From the cell containing the given text, extract its center point as (x, y) coordinate. 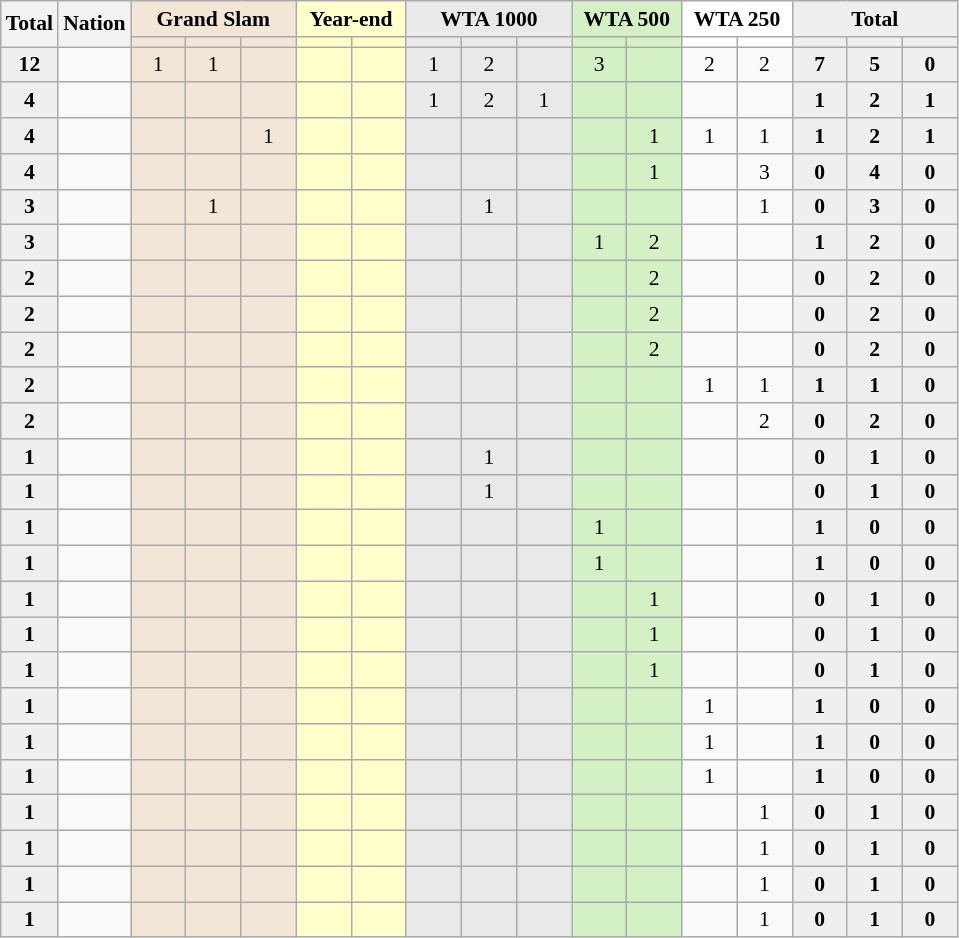
Grand Slam (214, 19)
12 (30, 65)
WTA 1000 (488, 19)
Year-end (351, 19)
WTA 250 (737, 19)
5 (874, 65)
Nation (94, 24)
WTA 500 (627, 19)
7 (820, 65)
